Scan for the cell matching the given text and deliver its (x, y) coordinate at center. 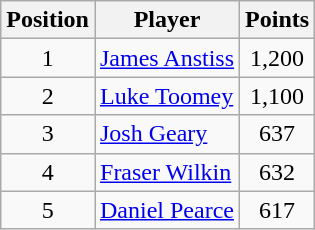
1,200 (278, 58)
Josh Geary (166, 134)
Daniel Pearce (166, 210)
2 (48, 96)
4 (48, 172)
James Anstiss (166, 58)
3 (48, 134)
Fraser Wilkin (166, 172)
1 (48, 58)
Points (278, 20)
637 (278, 134)
Position (48, 20)
Luke Toomey (166, 96)
1,100 (278, 96)
617 (278, 210)
632 (278, 172)
Player (166, 20)
5 (48, 210)
